Identify which cell holds the provided text, then report its [x, y] central coordinate. 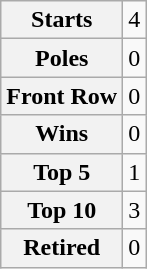
Retired [62, 248]
1 [134, 172]
Wins [62, 134]
Top 10 [62, 210]
3 [134, 210]
Front Row [62, 96]
Top 5 [62, 172]
Poles [62, 58]
Starts [62, 20]
4 [134, 20]
